For the text-containing cell, return its midpoint in (x, y) coordinate format. 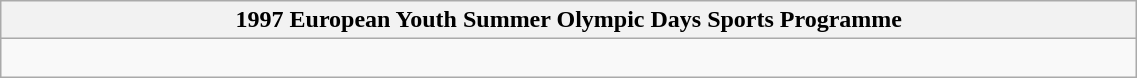
1997 European Youth Summer Olympic Days Sports Programme (569, 20)
